Determine the (X, Y) coordinate at the center of the cell enclosing the given text.  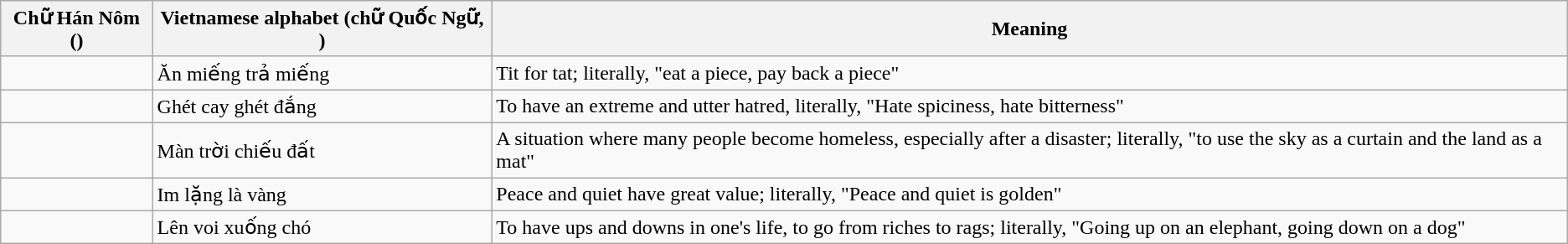
Peace and quiet have great value; literally, "Peace and quiet is golden" (1029, 195)
Meaning (1029, 29)
Vietnamese alphabet (chữ Quốc Ngữ, ) (322, 29)
Im lặng là vàng (322, 195)
Lên voi xuống chó (322, 227)
A situation where many people become homeless, especially after a disaster; literally, "to use the sky as a curtain and the land as a mat" (1029, 149)
Chữ Hán Nôm () (77, 29)
Ghét cay ghét đắng (322, 106)
Ăn miếng trả miếng (322, 73)
Màn trời chiếu đất (322, 149)
To have an extreme and utter hatred, literally, "Hate spiciness, hate bitterness" (1029, 106)
Tit for tat; literally, "eat a piece, pay back a piece" (1029, 73)
To have ups and downs in one's life, to go from riches to rags; literally, "Going up on an elephant, going down on a dog" (1029, 227)
